Provide the [X, Y] coordinate of the cell's center where the given text is located.  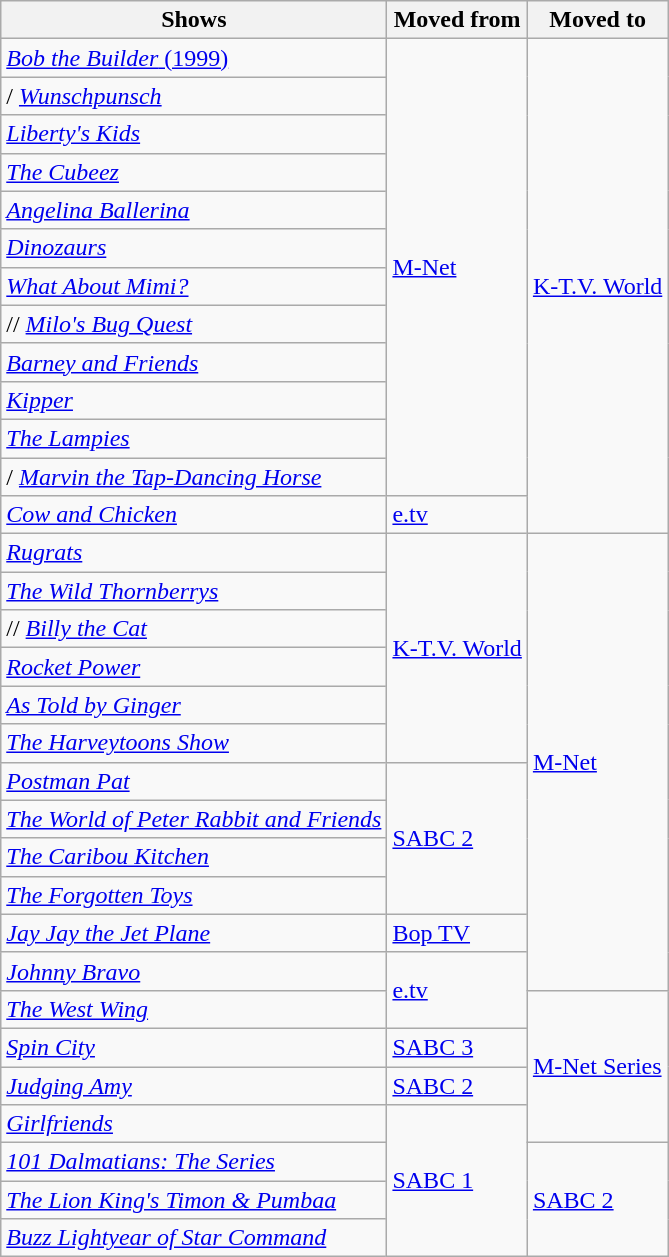
Bop TV [457, 933]
101 Dalmatians: The Series [194, 1162]
Johnny Bravo [194, 971]
Dinozaurs [194, 248]
The World of Peter Rabbit and Friends [194, 819]
// Billy the Cat [194, 629]
Spin City [194, 1047]
SABC 3 [457, 1047]
The Lion King's Timon & Pumbaa [194, 1200]
// Milo's Bug Quest [194, 324]
Moved from [457, 20]
Bob the Builder (1999) [194, 58]
Moved to [597, 20]
/ Wunschpunsch [194, 96]
What About Mimi? [194, 286]
Judging Amy [194, 1085]
Kipper [194, 400]
SABC 1 [457, 1181]
The Lampies [194, 438]
The Harveytoons Show [194, 743]
Rugrats [194, 553]
/ Marvin the Tap-Dancing Horse [194, 477]
Girlfriends [194, 1124]
Rocket Power [194, 667]
The Forgotten Toys [194, 895]
The Caribou Kitchen [194, 857]
Postman Pat [194, 781]
Liberty's Kids [194, 134]
Cow and Chicken [194, 515]
The Cubeez [194, 172]
The Wild Thornberrys [194, 591]
Buzz Lightyear of Star Command [194, 1238]
Shows [194, 20]
The West Wing [194, 1009]
Jay Jay the Jet Plane [194, 933]
Angelina Ballerina [194, 210]
Barney and Friends [194, 362]
M-Net Series [597, 1066]
As Told by Ginger [194, 705]
